Identify which cell holds the provided text, then report its (X, Y) central coordinate. 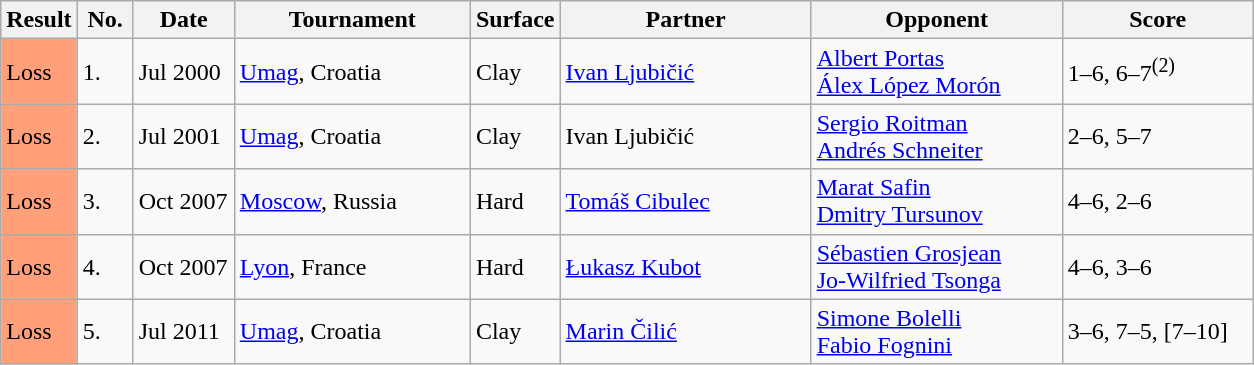
Łukasz Kubot (686, 266)
1. (105, 72)
2–6, 5–7 (1158, 136)
No. (105, 20)
Surface (515, 20)
4–6, 3–6 (1158, 266)
Marin Čilić (686, 332)
Result (39, 20)
2. (105, 136)
Simone Bolelli Fabio Fognini (936, 332)
1–6, 6–7(2) (1158, 72)
4. (105, 266)
Sébastien Grosjean Jo-Wilfried Tsonga (936, 266)
Date (184, 20)
Score (1158, 20)
Tomáš Cibulec (686, 202)
Marat Safin Dmitry Tursunov (936, 202)
Moscow, Russia (352, 202)
Opponent (936, 20)
5. (105, 332)
Jul 2000 (184, 72)
Jul 2001 (184, 136)
Lyon, France (352, 266)
Albert Portas Álex López Morón (936, 72)
Partner (686, 20)
4–6, 2–6 (1158, 202)
3. (105, 202)
3–6, 7–5, [7–10] (1158, 332)
Tournament (352, 20)
Jul 2011 (184, 332)
Sergio Roitman Andrés Schneiter (936, 136)
